Search for the cell housing the specified text and yield its [x, y] center coordinate. 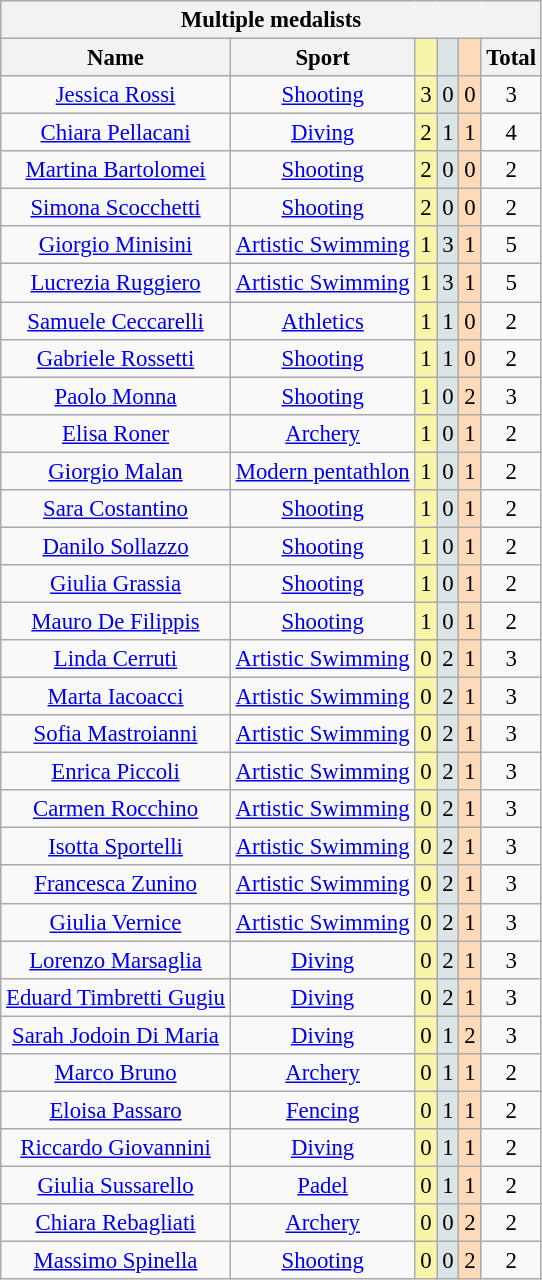
Martina Bartolomei [116, 170]
Sport [322, 58]
Gabriele Rossetti [116, 358]
Giulia Sussarello [116, 1185]
Giorgio Malan [116, 471]
Riccardo Giovannini [116, 1148]
Fencing [322, 1110]
Multiple medalists [272, 20]
Lucrezia Ruggiero [116, 283]
Isotta Sportelli [116, 847]
Francesca Zunino [116, 885]
Eduard Timbretti Gugiu [116, 997]
Lorenzo Marsaglia [116, 960]
Sofia Mastroianni [116, 734]
Sara Costantino [116, 509]
Chiara Rebagliati [116, 1223]
Padel [322, 1185]
Modern pentathlon [322, 471]
Chiara Pellacani [116, 133]
Massimo Spinella [116, 1261]
Enrica Piccoli [116, 772]
Marco Bruno [116, 1073]
Carmen Rocchino [116, 809]
Elisa Roner [116, 433]
Giulia Grassia [116, 584]
Paolo Monna [116, 396]
Linda Cerruti [116, 659]
4 [511, 133]
Mauro De Filippis [116, 621]
Giulia Vernice [116, 922]
Marta Iacoacci [116, 697]
Name [116, 58]
Samuele Ceccarelli [116, 321]
Jessica Rossi [116, 95]
Total [511, 58]
Athletics [322, 321]
Giorgio Minisini [116, 245]
Danilo Sollazzo [116, 546]
Sarah Jodoin Di Maria [116, 1035]
Simona Scocchetti [116, 208]
Eloisa Passaro [116, 1110]
